Detect which cell encompasses the target text, then output its [x, y] center coordinate. 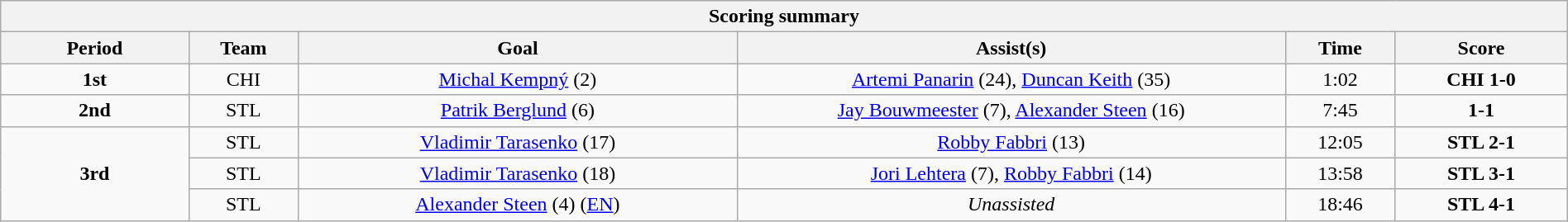
2nd [94, 111]
Alexander Steen (4) (EN) [518, 205]
1:02 [1340, 79]
STL 2-1 [1481, 142]
1-1 [1481, 111]
12:05 [1340, 142]
CHI 1-0 [1481, 79]
Goal [518, 48]
CHI [243, 79]
Team [243, 48]
STL 3-1 [1481, 173]
Artemi Panarin (24), Duncan Keith (35) [1011, 79]
Vladimir Tarasenko (18) [518, 173]
Jori Lehtera (7), Robby Fabbri (14) [1011, 173]
1st [94, 79]
Unassisted [1011, 205]
18:46 [1340, 205]
Time [1340, 48]
13:58 [1340, 173]
Score [1481, 48]
Vladimir Tarasenko (17) [518, 142]
Period [94, 48]
Michal Kempný (2) [518, 79]
STL 4-1 [1481, 205]
7:45 [1340, 111]
Assist(s) [1011, 48]
Jay Bouwmeester (7), Alexander Steen (16) [1011, 111]
3rd [94, 173]
Scoring summary [784, 17]
Patrik Berglund (6) [518, 111]
Robby Fabbri (13) [1011, 142]
